Scan for the cell matching the given text and deliver its (x, y) coordinate at center. 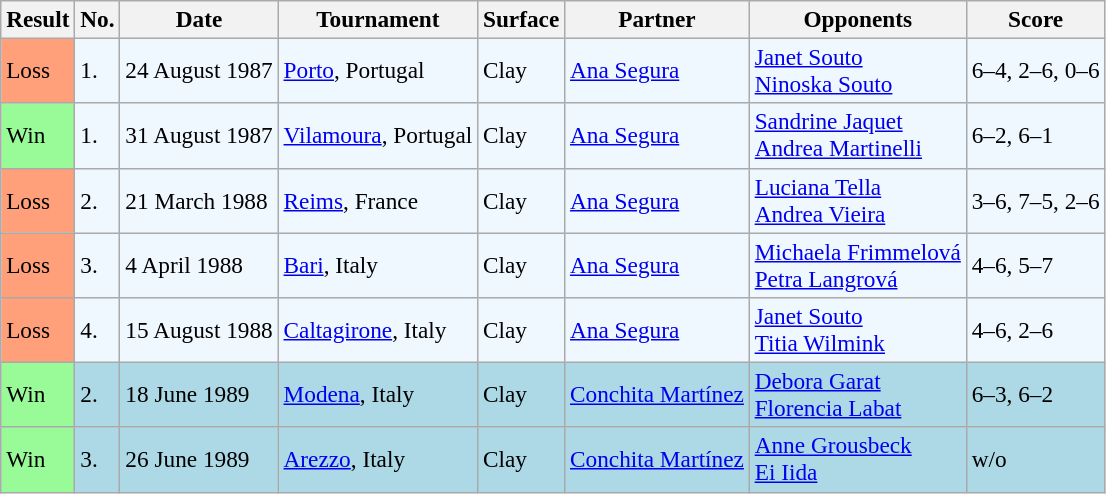
Porto, Portugal (378, 70)
Result (38, 19)
31 August 1987 (199, 136)
No. (98, 19)
Michaela Frimmelová Petra Langrová (858, 264)
4–6, 2–6 (1036, 330)
Sandrine Jaquet Andrea Martinelli (858, 136)
Janet Souto Ninoska Souto (858, 70)
Score (1036, 19)
18 June 1989 (199, 394)
4 April 1988 (199, 264)
Debora Garat Florencia Labat (858, 394)
24 August 1987 (199, 70)
Partner (658, 19)
6–4, 2–6, 0–6 (1036, 70)
w/o (1036, 460)
4–6, 5–7 (1036, 264)
26 June 1989 (199, 460)
15 August 1988 (199, 330)
Arezzo, Italy (378, 460)
Reims, France (378, 200)
Anne Grousbeck Ei Iida (858, 460)
6–3, 6–2 (1036, 394)
Surface (522, 19)
Luciana Tella Andrea Vieira (858, 200)
Bari, Italy (378, 264)
Tournament (378, 19)
Janet Souto Titia Wilmink (858, 330)
Opponents (858, 19)
Date (199, 19)
4. (98, 330)
21 March 1988 (199, 200)
6–2, 6–1 (1036, 136)
3–6, 7–5, 2–6 (1036, 200)
Caltagirone, Italy (378, 330)
Vilamoura, Portugal (378, 136)
Modena, Italy (378, 394)
